Extract the (X, Y) coordinate from the center of the cell holding the provided text.  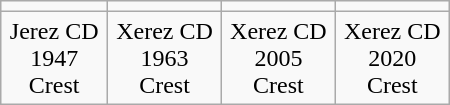
Xerez CD 2020 Crest (392, 58)
Xerez CD 2005 Crest (278, 58)
Jerez CD 1947 Crest (54, 58)
Xerez CD 1963 Crest (165, 58)
